Locate the cell with the specified text and output its (X, Y) center coordinate. 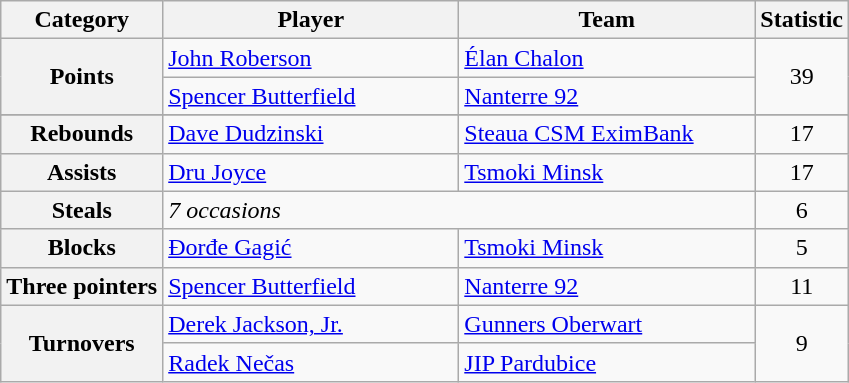
Assists (82, 172)
Player (311, 20)
Steaua CSM EximBank (607, 134)
Blocks (82, 248)
Radek Nečas (311, 362)
7 occasions (459, 210)
5 (802, 248)
JIP Pardubice (607, 362)
Statistic (802, 20)
6 (802, 210)
9 (802, 343)
Gunners Oberwart (607, 324)
Turnovers (82, 343)
Élan Chalon (607, 58)
John Roberson (311, 58)
Rebounds (82, 134)
Category (82, 20)
11 (802, 286)
Three pointers (82, 286)
Đorđe Gagić (311, 248)
Dru Joyce (311, 172)
Derek Jackson, Jr. (311, 324)
Team (607, 20)
Steals (82, 210)
Points (82, 77)
Dave Dudzinski (311, 134)
39 (802, 77)
